Search for the cell housing the specified text and yield its [X, Y] center coordinate. 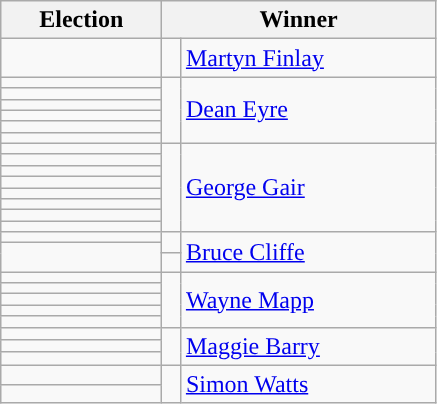
Wayne Mapp [308, 300]
Maggie Barry [308, 346]
Bruce Cliffe [308, 252]
Simon Watts [308, 384]
George Gair [308, 187]
Martyn Finlay [308, 58]
Election [82, 20]
Dean Eyre [308, 110]
Winner [299, 20]
